Detect which cell encompasses the target text, then output its (X, Y) center coordinate. 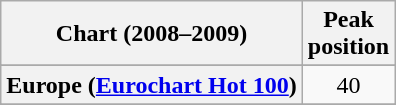
Europe (Eurochart Hot 100) (152, 85)
Peakposition (348, 34)
40 (348, 85)
Chart (2008–2009) (152, 34)
